Return the (x, y) coordinate for the center point of the cell that contains the specified text.  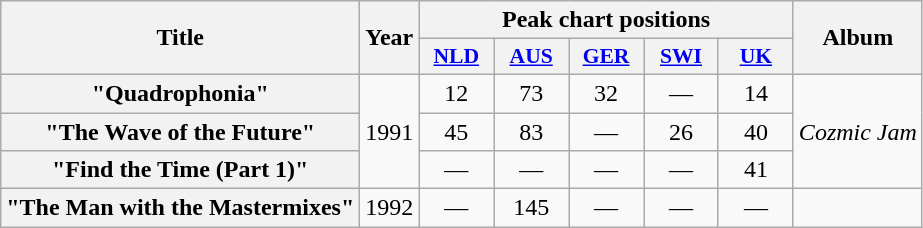
GER (606, 57)
45 (456, 131)
26 (682, 131)
14 (756, 93)
Cozmic Jam (858, 131)
"Find the Time (Part 1)" (180, 170)
SWI (682, 57)
NLD (456, 57)
UK (756, 57)
Peak chart positions (606, 20)
40 (756, 131)
145 (532, 208)
Title (180, 38)
"Quadrophonia" (180, 93)
73 (532, 93)
AUS (532, 57)
"The Man with the Mastermixes" (180, 208)
83 (532, 131)
32 (606, 93)
"The Wave of the Future" (180, 131)
1992 (390, 208)
Album (858, 38)
Year (390, 38)
12 (456, 93)
41 (756, 170)
1991 (390, 131)
